Determine the [X, Y] coordinate at the center of the cell enclosing the given text.  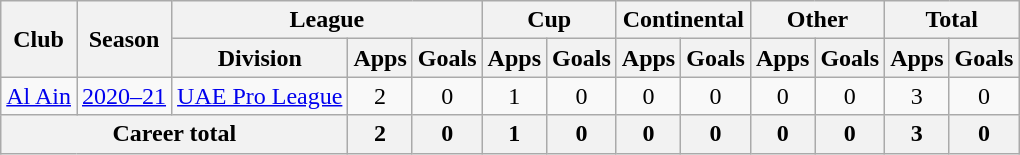
Club [39, 39]
Other [817, 20]
2020–21 [124, 96]
Division [260, 58]
Career total [174, 134]
UAE Pro League [260, 96]
League [328, 20]
Season [124, 39]
Continental [683, 20]
Al Ain [39, 96]
Cup [549, 20]
Total [952, 20]
